Determine the [x, y] coordinate at the center of the cell enclosing the given text.  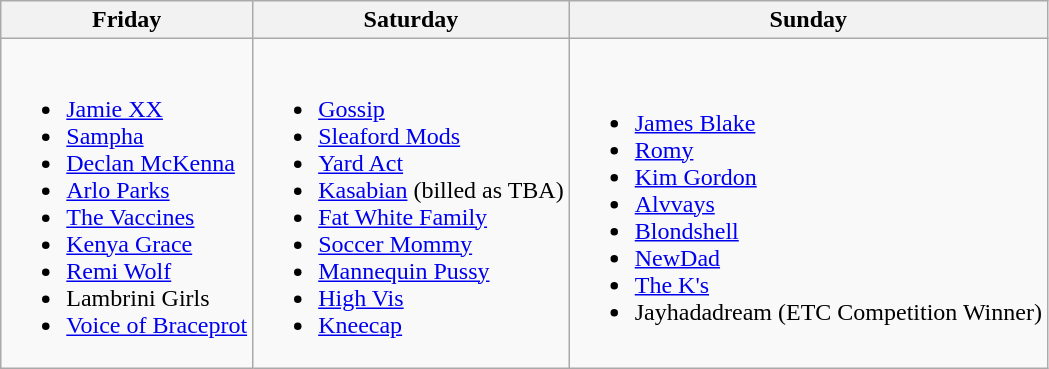
James BlakeRomyKim GordonAlvvaysBlondshellNewDadThe K'sJayhadadream (ETC Competition Winner) [808, 204]
Friday [127, 20]
GossipSleaford ModsYard ActKasabian (billed as TBA)Fat White FamilySoccer MommyMannequin PussyHigh VisKneecap [412, 204]
Jamie XXSamphaDeclan McKennaArlo ParksThe VaccinesKenya GraceRemi WolfLambrini GirlsVoice of Braceprot [127, 204]
Sunday [808, 20]
Saturday [412, 20]
